From the cell containing the given text, extract its center point as [x, y] coordinate. 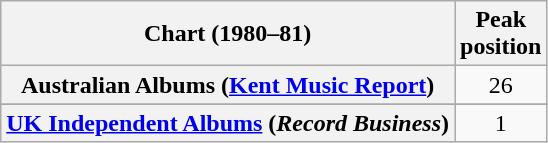
UK Independent Albums (Record Business) [228, 123]
26 [501, 85]
Chart (1980–81) [228, 34]
1 [501, 123]
Peakposition [501, 34]
Australian Albums (Kent Music Report) [228, 85]
